Capture the cell that displays the provided text and extract its (x, y) central coordinate. 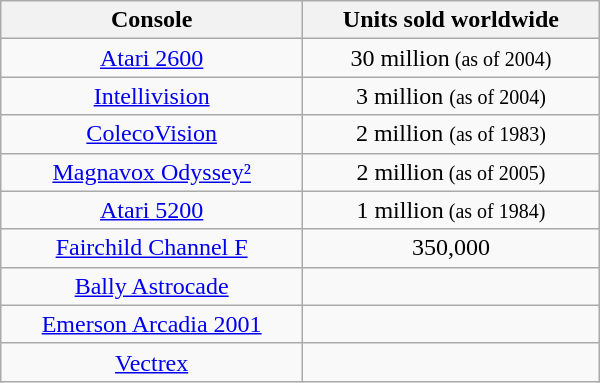
350,000 (452, 248)
Fairchild Channel F (152, 248)
Atari 2600 (152, 58)
Emerson Arcadia 2001 (152, 324)
1 million (as of 1984) (452, 210)
Magnavox Odyssey² (152, 172)
Console (152, 20)
Atari 5200 (152, 210)
2 million (as of 1983) (452, 134)
3 million (as of 2004) (452, 96)
Intellivision (152, 96)
Bally Astrocade (152, 286)
2 million (as of 2005) (452, 172)
Units sold worldwide (452, 20)
30 million (as of 2004) (452, 58)
Vectrex (152, 362)
ColecoVision (152, 134)
